For the text-containing cell, return its midpoint in (x, y) coordinate format. 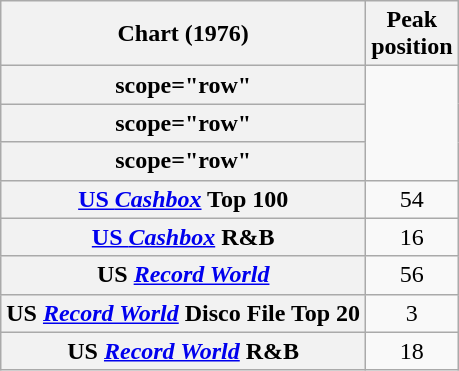
Chart (1976) (184, 34)
3 (412, 313)
US Record World Disco File Top 20 (184, 313)
US Cashbox Top 100 (184, 199)
54 (412, 199)
56 (412, 275)
US Record World (184, 275)
16 (412, 237)
US Record World R&B (184, 351)
Peakposition (412, 34)
US Cashbox R&B (184, 237)
18 (412, 351)
